Scan for the cell matching the given text and deliver its [x, y] coordinate at center. 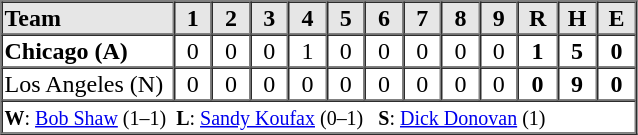
W: Bob Shaw (1–1) L: Sandy Koufax (0–1) S: Dick Donovan (1) [319, 116]
8 [460, 18]
3 [269, 18]
4 [307, 18]
Team [88, 18]
2 [231, 18]
6 [384, 18]
H [577, 18]
Los Angeles (N) [88, 84]
7 [422, 18]
Chicago (A) [88, 50]
E [616, 18]
R [538, 18]
